Extract the (x, y) coordinate from the center of the cell holding the provided text.  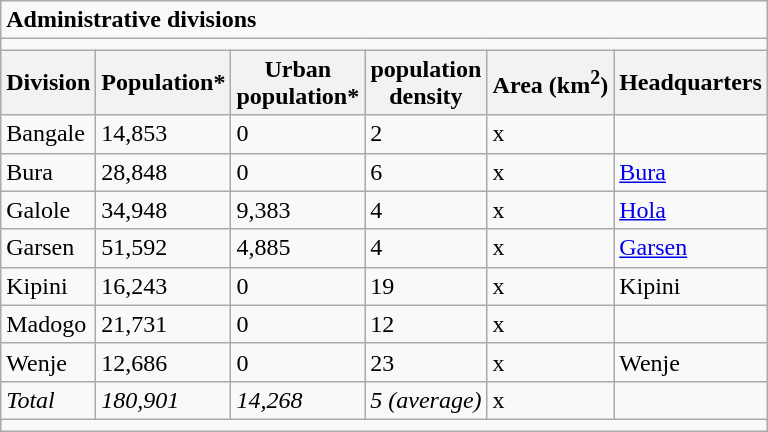
Urban population* (298, 82)
14,268 (298, 400)
Madogo (48, 324)
19 (426, 286)
23 (426, 362)
21,731 (164, 324)
population density (426, 82)
12 (426, 324)
2 (426, 134)
34,948 (164, 210)
Administrative divisions (384, 20)
Division (48, 82)
5 (average) (426, 400)
Bangale (48, 134)
Population* (164, 82)
180,901 (164, 400)
Area (km2) (550, 82)
51,592 (164, 248)
Total (48, 400)
28,848 (164, 172)
Headquarters (691, 82)
6 (426, 172)
16,243 (164, 286)
Hola (691, 210)
Galole (48, 210)
12,686 (164, 362)
9,383 (298, 210)
4,885 (298, 248)
14,853 (164, 134)
